Search for the cell housing the specified text and yield its (x, y) center coordinate. 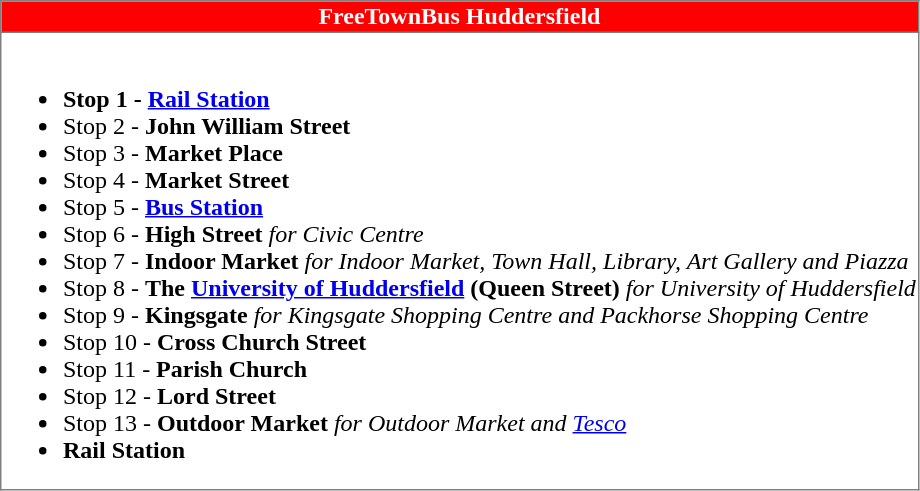
FreeTownBus Huddersfield (460, 17)
